Search for the cell housing the specified text and yield its (X, Y) center coordinate. 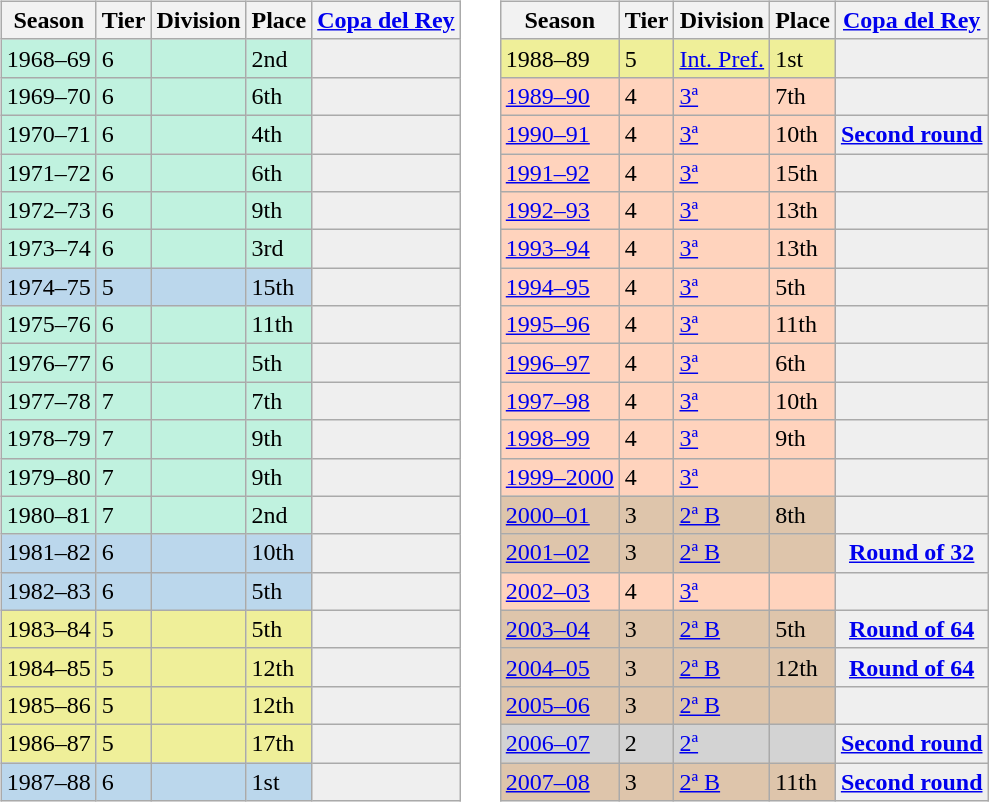
1986–87 (48, 743)
1991–92 (560, 173)
1989–90 (560, 96)
2007–08 (560, 781)
1996–97 (560, 363)
2006–07 (560, 743)
2000–01 (560, 515)
1999–2000 (560, 477)
1994–95 (560, 287)
1977–78 (48, 401)
1983–84 (48, 629)
1985–86 (48, 705)
1975–76 (48, 325)
1987–88 (48, 781)
1969–70 (48, 96)
1997–98 (560, 401)
17th (279, 743)
2ª (722, 743)
1998–99 (560, 439)
1995–96 (560, 325)
1988–89 (560, 58)
2 (646, 743)
4th (279, 134)
1974–75 (48, 287)
1979–80 (48, 477)
1973–74 (48, 249)
2003–04 (560, 629)
1990–91 (560, 134)
Int. Pref. (722, 58)
3rd (279, 249)
2001–02 (560, 553)
1972–73 (48, 211)
1980–81 (48, 515)
2004–05 (560, 667)
2005–06 (560, 705)
1970–71 (48, 134)
8th (803, 515)
1971–72 (48, 173)
2002–03 (560, 591)
1968–69 (48, 58)
1993–94 (560, 249)
1982–83 (48, 591)
1976–77 (48, 363)
1984–85 (48, 667)
1978–79 (48, 439)
Round of 32 (912, 553)
1981–82 (48, 553)
1992–93 (560, 211)
